Determine the (X, Y) coordinate at the center of the cell enclosing the given text.  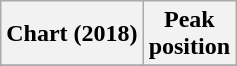
Peak position (189, 34)
Chart (2018) (72, 34)
